Find where the given text appears and provide that cell's center as [x, y] coordinate. 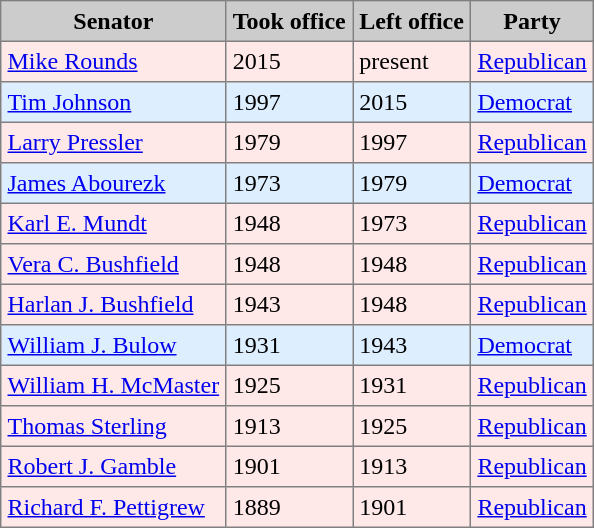
James Abourezk [114, 183]
Karl E. Mundt [114, 223]
Robert J. Gamble [114, 466]
Mike Rounds [114, 61]
Thomas Sterling [114, 426]
1889 [290, 507]
William J. Bulow [114, 345]
Took office [290, 21]
Richard F. Pettigrew [114, 507]
Senator [114, 21]
Party [532, 21]
Left office [412, 21]
present [412, 61]
Larry Pressler [114, 142]
Harlan J. Bushfield [114, 304]
Tim Johnson [114, 102]
Vera C. Bushfield [114, 264]
William H. McMaster [114, 385]
